Extract the (X, Y) coordinate from the center of the cell holding the provided text.  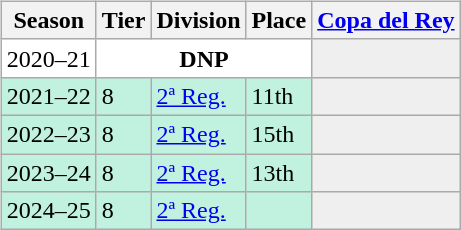
2020–21 (48, 58)
13th (279, 173)
Division (198, 20)
2024–25 (48, 211)
2021–22 (48, 96)
Copa del Rey (386, 20)
DNP (204, 58)
2022–23 (48, 134)
Place (279, 20)
Season (48, 20)
2023–24 (48, 173)
Tier (124, 20)
15th (279, 134)
11th (279, 96)
